Find where the given text appears and provide that cell's center as [x, y] coordinate. 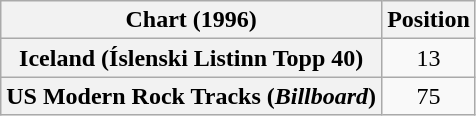
US Modern Rock Tracks (Billboard) [192, 96]
13 [429, 58]
Chart (1996) [192, 20]
Iceland (Íslenski Listinn Topp 40) [192, 58]
75 [429, 96]
Position [429, 20]
